Return the [x, y] coordinate for the center point of the cell that contains the specified text.  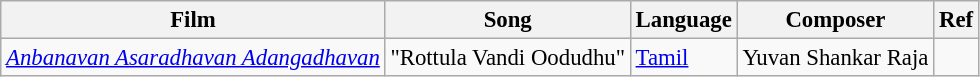
Ref [956, 20]
Composer [836, 20]
Song [508, 20]
Film [193, 20]
Language [684, 20]
Anbanavan Asaradhavan Adangadhavan [193, 58]
Tamil [684, 58]
"Rottula Vandi Oodudhu" [508, 58]
Yuvan Shankar Raja [836, 58]
